Output the [X, Y] coordinate of the center of the cell containing the given text.  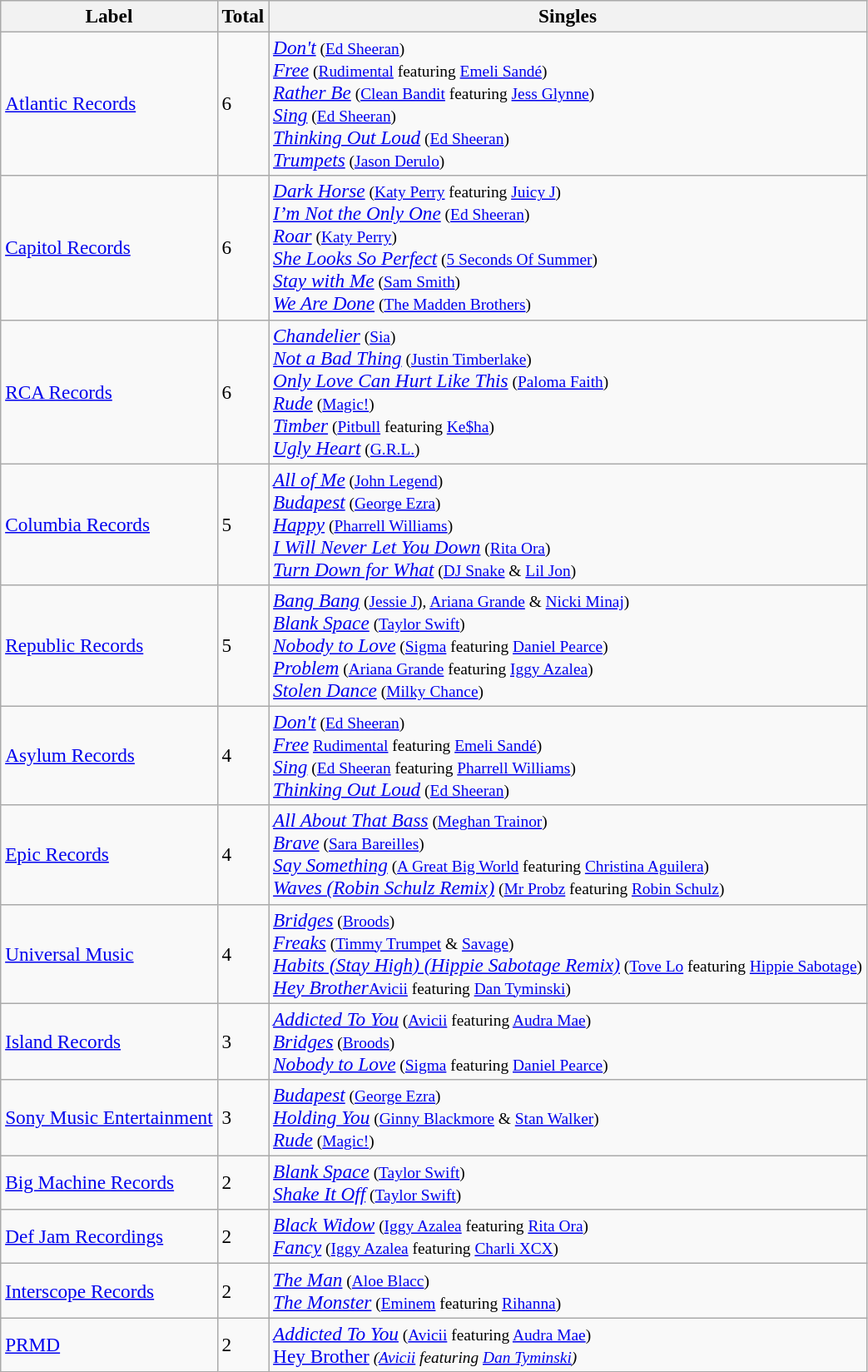
Interscope Records [109, 1290]
Blank Space (Taylor Swift)Shake It Off (Taylor Swift) [568, 1182]
Asylum Records [109, 756]
PRMD [109, 1344]
Total [243, 16]
Addicted To You (Avicii featuring Audra Mae)Hey Brother (Avicii featuring Dan Tyminski) [568, 1344]
Universal Music [109, 954]
Atlantic Records [109, 103]
Island Records [109, 1041]
Black Widow (Iggy Azalea featuring Rita Ora)Fancy (Iggy Azalea featuring Charli XCX) [568, 1237]
Capitol Records [109, 248]
Don't (Ed Sheeran)Free Rudimental featuring Emeli Sandé)Sing (Ed Sheeran featuring Pharrell Williams)Thinking Out Loud (Ed Sheeran) [568, 756]
Singles [568, 16]
Big Machine Records [109, 1182]
Columbia Records [109, 524]
Label [109, 16]
Addicted To You (Avicii featuring Audra Mae)Bridges (Broods)Nobody to Love (Sigma featuring Daniel Pearce) [568, 1041]
All of Me (John Legend)Budapest (George Ezra)Happy (Pharrell Williams)I Will Never Let You Down (Rita Ora)Turn Down for What (DJ Snake & Lil Jon) [568, 524]
Def Jam Recordings [109, 1237]
The Man (Aloe Blacc)The Monster (Eminem featuring Rihanna) [568, 1290]
Epic Records [109, 854]
RCA Records [109, 391]
Republic Records [109, 645]
Budapest (George Ezra)Holding You (Ginny Blackmore & Stan Walker)Rude (Magic!) [568, 1117]
Sony Music Entertainment [109, 1117]
